Return the [x, y] coordinate for the center point of the cell that contains the specified text.  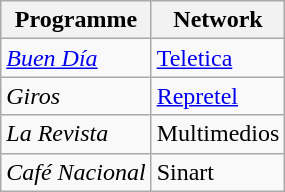
Programme [76, 20]
Sinart [218, 172]
Multimedios [218, 134]
La Revista [76, 134]
Network [218, 20]
Repretel [218, 96]
Buen Día [76, 58]
Teletica [218, 58]
Giros [76, 96]
Café Nacional [76, 172]
